Return the (X, Y) coordinate for the center point of the cell that contains the specified text.  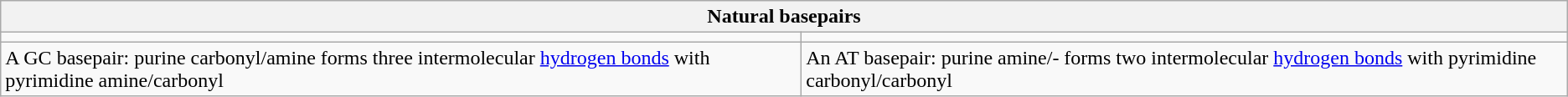
Natural basepairs (784, 17)
A GC basepair: purine carbonyl/amine forms three intermolecular hydrogen bonds with pyrimidine amine/carbonyl (401, 69)
An AT basepair: purine amine/- forms two intermolecular hydrogen bonds with pyrimidine carbonyl/carbonyl (1184, 69)
